For the text-containing cell, return its midpoint in [x, y] coordinate format. 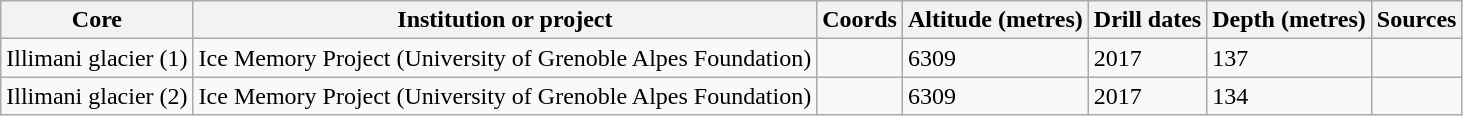
Drill dates [1147, 20]
Coords [860, 20]
Sources [1416, 20]
Altitude (metres) [995, 20]
137 [1290, 58]
Illimani glacier (1) [97, 58]
Depth (metres) [1290, 20]
Illimani glacier (2) [97, 96]
Institution or project [505, 20]
134 [1290, 96]
Core [97, 20]
